Output the (x, y) coordinate of the center of the cell containing the given text.  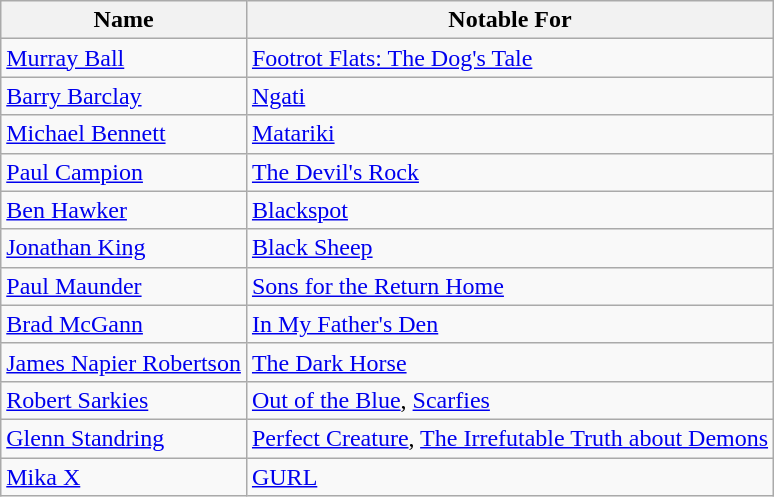
Black Sheep (510, 248)
The Dark Horse (510, 362)
Name (124, 20)
Barry Barclay (124, 96)
Paul Maunder (124, 286)
Brad McGann (124, 324)
The Devil's Rock (510, 172)
Footrot Flats: The Dog's Tale (510, 58)
Murray Ball (124, 58)
In My Father's Den (510, 324)
Notable For (510, 20)
James Napier Robertson (124, 362)
Perfect Creature, The Irrefutable Truth about Demons (510, 438)
Michael Bennett (124, 134)
Ngati (510, 96)
Out of the Blue, Scarfies (510, 400)
Glenn Standring (124, 438)
Mika X (124, 477)
Paul Campion (124, 172)
Jonathan King (124, 248)
GURL (510, 477)
Blackspot (510, 210)
Matariki (510, 134)
Ben Hawker (124, 210)
Robert Sarkies (124, 400)
Sons for the Return Home (510, 286)
